Determine the [x, y] coordinate at the center of the cell enclosing the given text.  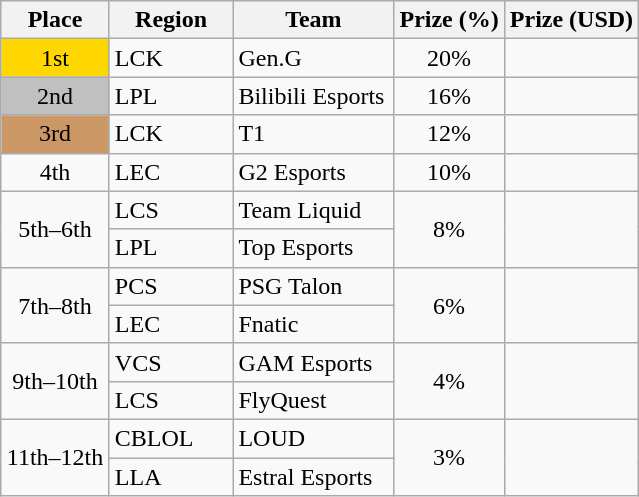
VCS [171, 362]
8% [449, 229]
11th–12th [56, 457]
PCS [171, 286]
4% [449, 381]
Bilibili Esports [314, 96]
2nd [56, 96]
LOUD [314, 438]
20% [449, 58]
Estral Esports [314, 477]
Prize (USD) [571, 20]
Top Esports [314, 248]
9th–10th [56, 381]
12% [449, 134]
FlyQuest [314, 400]
Prize (%) [449, 20]
Fnatic [314, 324]
7th–8th [56, 305]
GAM Esports [314, 362]
5th–6th [56, 229]
3% [449, 457]
G2 Esports [314, 172]
1st [56, 58]
4th [56, 172]
3rd [56, 134]
10% [449, 172]
LLA [171, 477]
Team Liquid [314, 210]
Place [56, 20]
Gen.G [314, 58]
Region [171, 20]
CBLOL [171, 438]
T1 [314, 134]
16% [449, 96]
PSG Talon [314, 286]
Team [314, 20]
6% [449, 305]
